From the cell containing the given text, extract its center point as [x, y] coordinate. 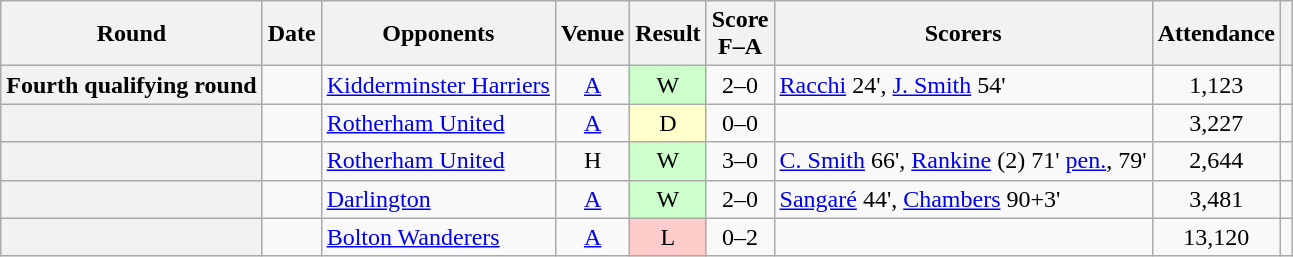
Darlington [438, 199]
Round [132, 34]
Bolton Wanderers [438, 237]
C. Smith 66', Rankine (2) 71' pen., 79' [963, 161]
Opponents [438, 34]
13,120 [1216, 237]
Kidderminster Harriers [438, 85]
D [668, 123]
0–2 [740, 237]
Venue [592, 34]
1,123 [1216, 85]
0–0 [740, 123]
L [668, 237]
Sangaré 44', Chambers 90+3' [963, 199]
Attendance [1216, 34]
3,227 [1216, 123]
3,481 [1216, 199]
Fourth qualifying round [132, 85]
Result [668, 34]
Date [292, 34]
Scorers [963, 34]
3–0 [740, 161]
Racchi 24', J. Smith 54' [963, 85]
2,644 [1216, 161]
H [592, 161]
ScoreF–A [740, 34]
